Locate the cell with the specified text and output its (X, Y) center coordinate. 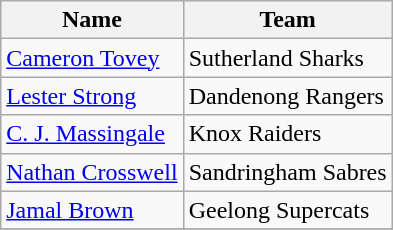
C. J. Massingale (92, 134)
Dandenong Rangers (288, 96)
Name (92, 20)
Sutherland Sharks (288, 58)
Team (288, 20)
Geelong Supercats (288, 210)
Nathan Crosswell (92, 172)
Cameron Tovey (92, 58)
Knox Raiders (288, 134)
Lester Strong (92, 96)
Jamal Brown (92, 210)
Sandringham Sabres (288, 172)
